Provide the [X, Y] coordinate of the cell's center where the given text is located.  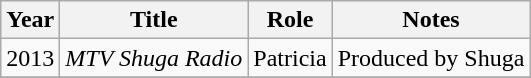
MTV Shuga Radio [154, 58]
Title [154, 20]
Produced by Shuga [431, 58]
Notes [431, 20]
Patricia [290, 58]
Year [30, 20]
Role [290, 20]
2013 [30, 58]
